Return the (X, Y) coordinate for the center point of the cell that contains the specified text.  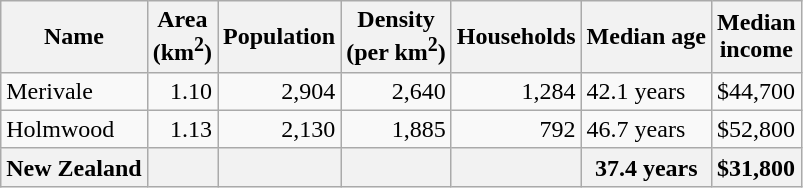
Medianincome (756, 37)
New Zealand (74, 167)
Holmwood (74, 129)
1,284 (516, 91)
2,640 (396, 91)
Households (516, 37)
1.13 (182, 129)
46.7 years (646, 129)
Merivale (74, 91)
Density(per km2) (396, 37)
1.10 (182, 91)
Median age (646, 37)
2,130 (280, 129)
37.4 years (646, 167)
Population (280, 37)
2,904 (280, 91)
1,885 (396, 129)
$52,800 (756, 129)
$31,800 (756, 167)
42.1 years (646, 91)
792 (516, 129)
Area(km2) (182, 37)
$44,700 (756, 91)
Name (74, 37)
